Capture the cell that displays the provided text and extract its [X, Y] central coordinate. 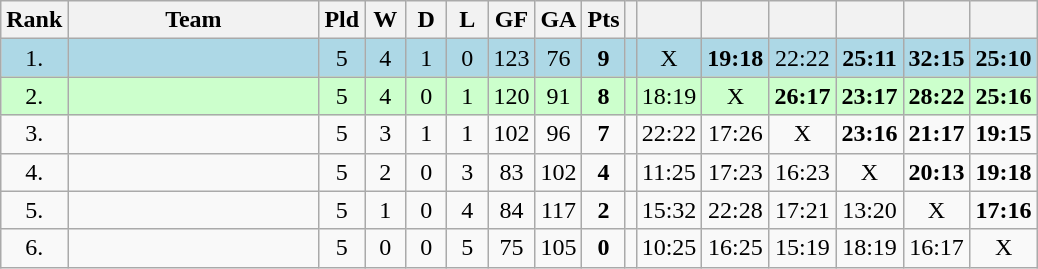
25:10 [1004, 58]
28:22 [936, 96]
Pts [604, 20]
2. [34, 96]
5. [34, 210]
96 [558, 134]
W [386, 20]
26:17 [802, 96]
23:17 [870, 96]
21:17 [936, 134]
117 [558, 210]
15:32 [669, 210]
32:15 [936, 58]
Team [194, 20]
11:25 [669, 172]
23:16 [870, 134]
17:26 [736, 134]
17:16 [1004, 210]
10:25 [669, 248]
GA [558, 20]
105 [558, 248]
17:23 [736, 172]
13:20 [870, 210]
83 [512, 172]
91 [558, 96]
17:21 [802, 210]
GF [512, 20]
8 [604, 96]
16:25 [736, 248]
25:11 [870, 58]
123 [512, 58]
16:23 [802, 172]
L [468, 20]
D [426, 20]
4. [34, 172]
Rank [34, 20]
15:19 [802, 248]
Pld [342, 20]
19:15 [1004, 134]
1. [34, 58]
9 [604, 58]
6. [34, 248]
25:16 [1004, 96]
22:28 [736, 210]
7 [604, 134]
3. [34, 134]
84 [512, 210]
76 [558, 58]
20:13 [936, 172]
120 [512, 96]
75 [512, 248]
16:17 [936, 248]
